Determine the [X, Y] coordinate at the center of the cell enclosing the given text.  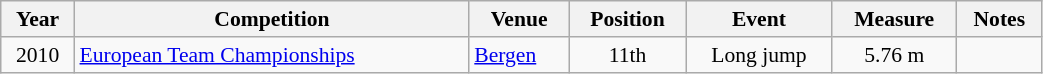
Event [759, 19]
Competition [272, 19]
Venue [519, 19]
11th [628, 55]
5.76 m [894, 55]
Position [628, 19]
Year [38, 19]
European Team Championships [272, 55]
Measure [894, 19]
Bergen [519, 55]
2010 [38, 55]
Notes [1000, 19]
Long jump [759, 55]
